Pinpoint the cell where the given text exists, returning its [X, Y] midpoint coordinate. 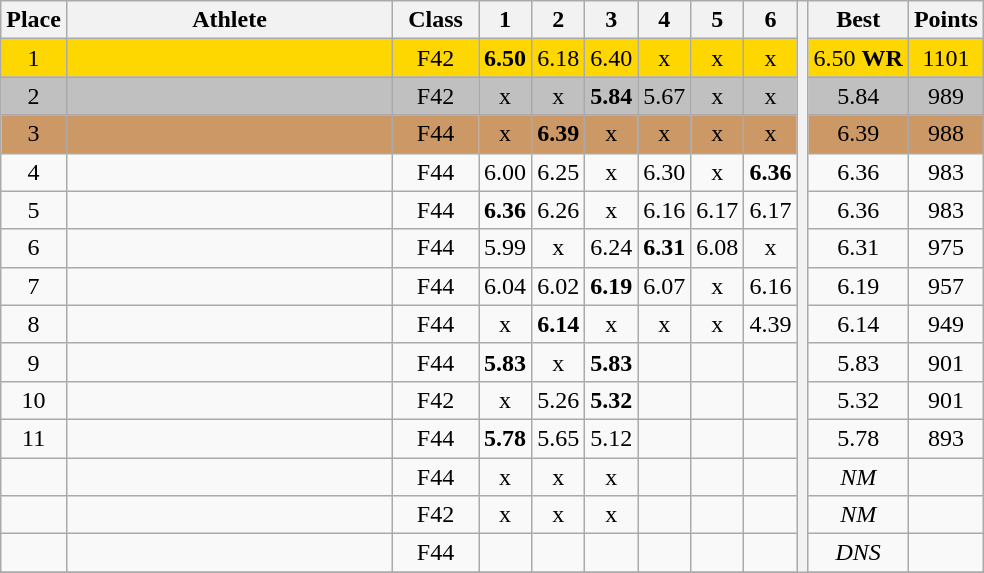
9 [34, 362]
10 [34, 400]
6.18 [558, 58]
975 [946, 248]
6.00 [506, 172]
Best [858, 20]
6.50 WR [858, 58]
Athlete [229, 20]
1101 [946, 58]
6.40 [612, 58]
5.67 [664, 96]
6.02 [558, 286]
6.50 [506, 58]
6.24 [612, 248]
Place [34, 20]
6.08 [718, 248]
8 [34, 324]
893 [946, 438]
4.39 [770, 324]
6.30 [664, 172]
DNS [858, 553]
5.12 [612, 438]
6.25 [558, 172]
957 [946, 286]
6.26 [558, 210]
6.04 [506, 286]
949 [946, 324]
5.99 [506, 248]
7 [34, 286]
11 [34, 438]
Points [946, 20]
988 [946, 134]
989 [946, 96]
5.65 [558, 438]
6.07 [664, 286]
Class [436, 20]
5.26 [558, 400]
